Extract the [X, Y] coordinate from the center of the cell holding the provided text.  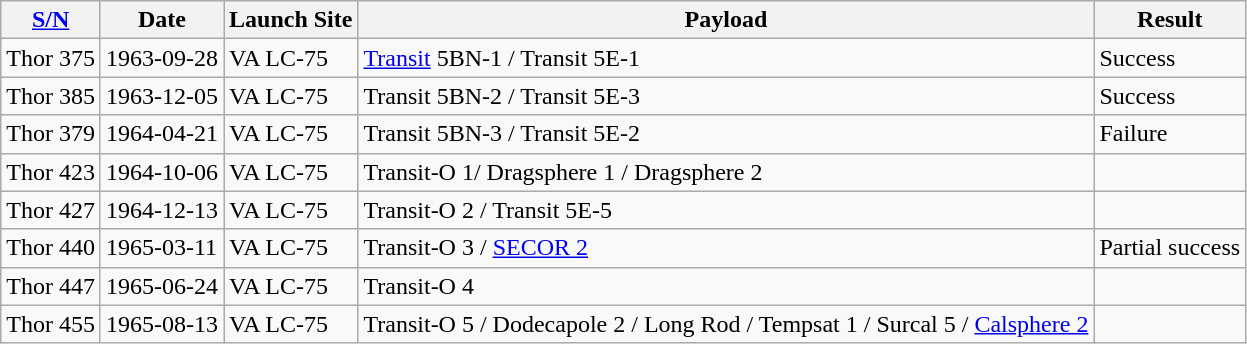
Thor 447 [51, 286]
Thor 440 [51, 248]
1965-06-24 [162, 286]
Failure [1170, 134]
Launch Site [291, 20]
Thor 427 [51, 210]
Date [162, 20]
Payload [726, 20]
Transit 5BN-3 / Transit 5E-2 [726, 134]
1964-12-13 [162, 210]
Transit-O 5 / Dodecapole 2 / Long Rod / Tempsat 1 / Surcal 5 / Calsphere 2 [726, 324]
Result [1170, 20]
S/N [51, 20]
1963-09-28 [162, 58]
1964-04-21 [162, 134]
Transit-O 4 [726, 286]
Transit-O 3 / SECOR 2 [726, 248]
Partial success [1170, 248]
Thor 455 [51, 324]
Thor 423 [51, 172]
Thor 385 [51, 96]
Thor 379 [51, 134]
Transit 5BN-2 / Transit 5E-3 [726, 96]
1965-08-13 [162, 324]
Transit-O 1/ Dragsphere 1 / Dragsphere 2 [726, 172]
Thor 375 [51, 58]
Transit-O 2 / Transit 5E-5 [726, 210]
Transit 5BN-1 / Transit 5E-1 [726, 58]
1964-10-06 [162, 172]
1965-03-11 [162, 248]
1963-12-05 [162, 96]
